Output the (X, Y) coordinate of the center of the cell containing the given text.  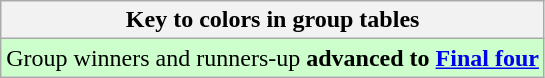
Key to colors in group tables (273, 20)
Group winners and runners-up advanced to Final four (273, 58)
